Capture the cell that displays the provided text and extract its [x, y] central coordinate. 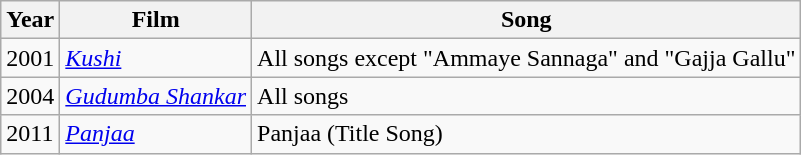
Film [156, 20]
Song [526, 20]
All songs except "Ammaye Sannaga" and "Gajja Gallu" [526, 58]
Panjaa [156, 134]
Year [30, 20]
Gudumba Shankar [156, 96]
Panjaa (Title Song) [526, 134]
Kushi [156, 58]
2004 [30, 96]
2011 [30, 134]
2001 [30, 58]
All songs [526, 96]
